Scan for the cell matching the given text and deliver its [x, y] coordinate at center. 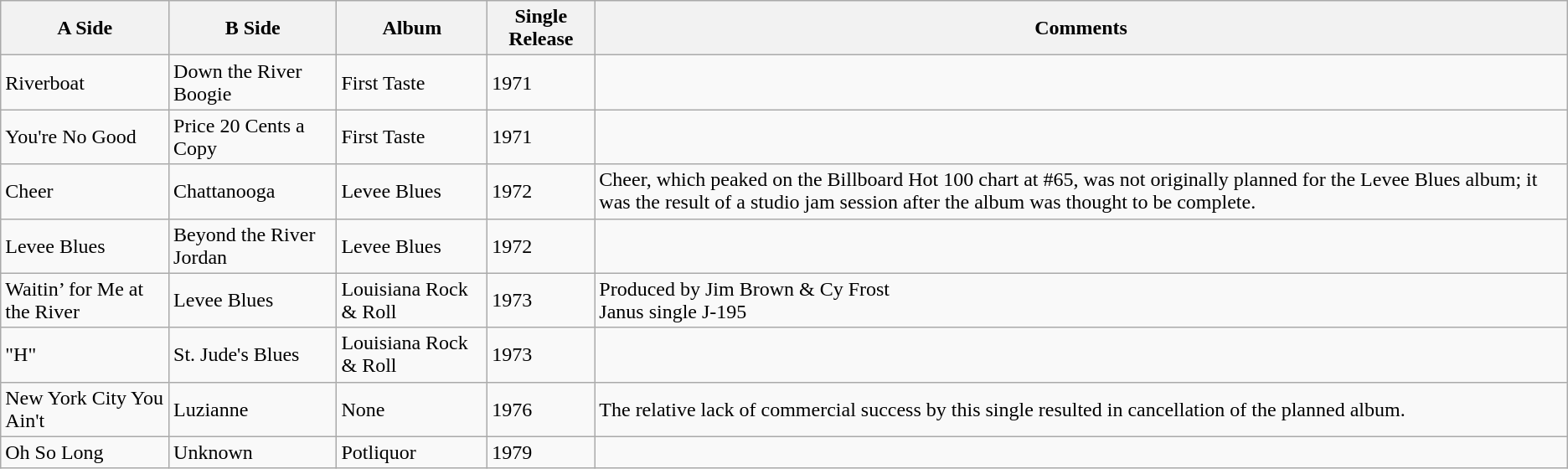
Price 20 Cents a Copy [253, 137]
Potliquor [412, 452]
Produced by Jim Brown & Cy FrostJanus single J-195 [1081, 300]
Single Release [541, 28]
Comments [1081, 28]
Down the River Boogie [253, 82]
Luzianne [253, 409]
The relative lack of commercial success by this single resulted in cancellation of the planned album. [1081, 409]
St. Jude's Blues [253, 355]
B Side [253, 28]
Album [412, 28]
Oh So Long [85, 452]
Riverboat [85, 82]
"H" [85, 355]
Chattanooga [253, 191]
Waitin’ for Me at the River [85, 300]
None [412, 409]
1979 [541, 452]
New York City You Ain't [85, 409]
Unknown [253, 452]
Cheer [85, 191]
Beyond the River Jordan [253, 246]
A Side [85, 28]
You're No Good [85, 137]
1976 [541, 409]
